Scan for the cell matching the given text and deliver its [x, y] coordinate at center. 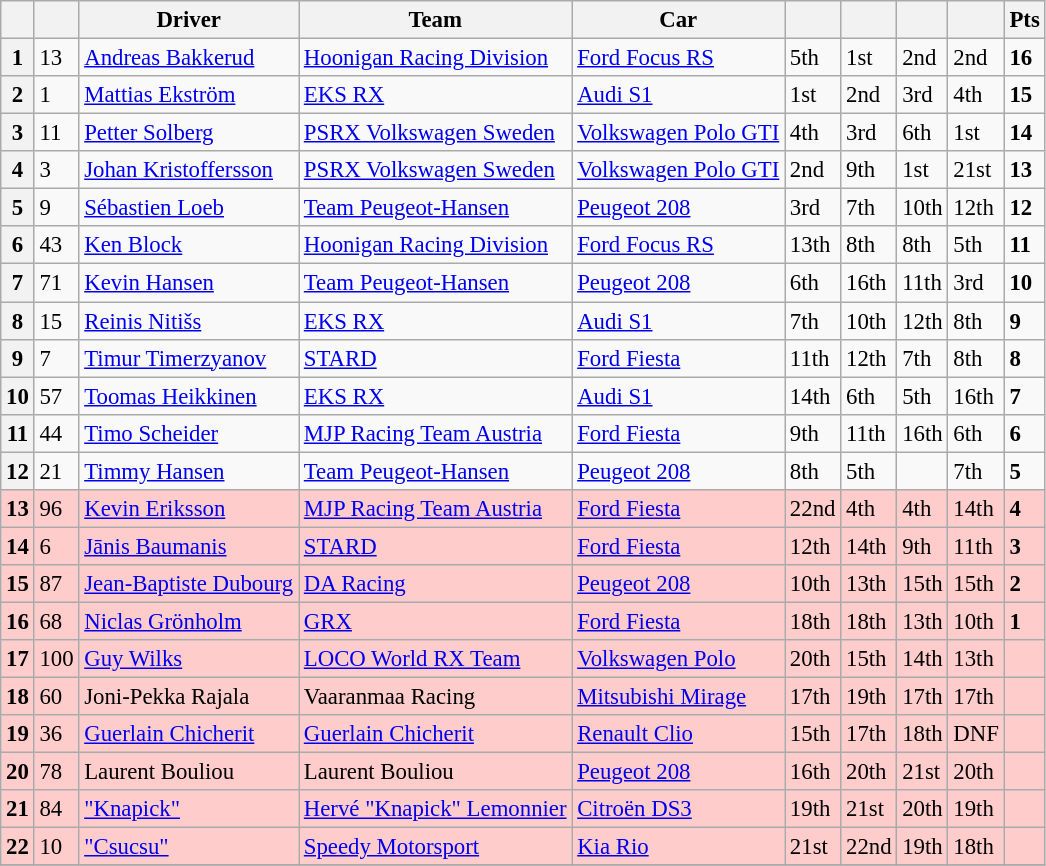
Vaaranmaa Racing [434, 697]
100 [56, 659]
68 [56, 621]
Timo Scheider [189, 433]
"Knapick" [189, 809]
36 [56, 734]
Mattias Ekström [189, 95]
Guy Wilks [189, 659]
71 [56, 283]
GRX [434, 621]
Hervé "Knapick" Lemonnier [434, 809]
Car [678, 20]
"Csucsu" [189, 847]
44 [56, 433]
Toomas Heikkinen [189, 396]
Mitsubishi Mirage [678, 697]
22 [18, 847]
60 [56, 697]
Kia Rio [678, 847]
Andreas Bakkerud [189, 58]
78 [56, 772]
Petter Solberg [189, 133]
Kevin Hansen [189, 283]
Niclas Grönholm [189, 621]
84 [56, 809]
Renault Clio [678, 734]
Jean-Baptiste Dubourg [189, 584]
LOCO World RX Team [434, 659]
Team [434, 20]
19 [18, 734]
Timmy Hansen [189, 471]
Kevin Eriksson [189, 509]
Driver [189, 20]
Johan Kristoffersson [189, 170]
20 [18, 772]
Joni-Pekka Rajala [189, 697]
DA Racing [434, 584]
17 [18, 659]
DNF [976, 734]
Speedy Motorsport [434, 847]
Timur Timerzyanov [189, 358]
Reinis Nitišs [189, 321]
Pts [1024, 20]
57 [56, 396]
Ken Block [189, 245]
Volkswagen Polo [678, 659]
87 [56, 584]
Citroën DS3 [678, 809]
18 [18, 697]
Sébastien Loeb [189, 208]
43 [56, 245]
Jānis Baumanis [189, 546]
96 [56, 509]
